Find where the given text appears and provide that cell's center as (X, Y) coordinate. 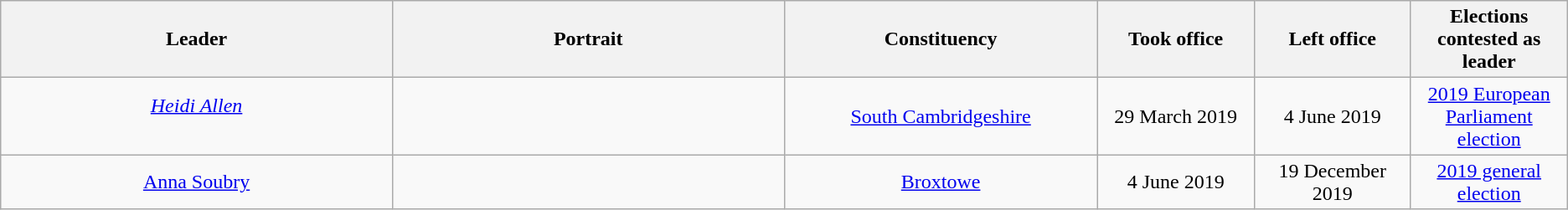
2019 European Parliament election (1489, 116)
Portrait (588, 39)
Leader (197, 39)
Constituency (941, 39)
Heidi Allen (197, 116)
2019 general election (1489, 182)
Left office (1332, 39)
19 December 2019 (1332, 182)
Broxtowe (941, 182)
Elections contested as leader (1489, 39)
Anna Soubry (197, 182)
Took office (1176, 39)
29 March 2019 (1176, 116)
South Cambridgeshire (941, 116)
